Search for the cell housing the specified text and yield its (x, y) center coordinate. 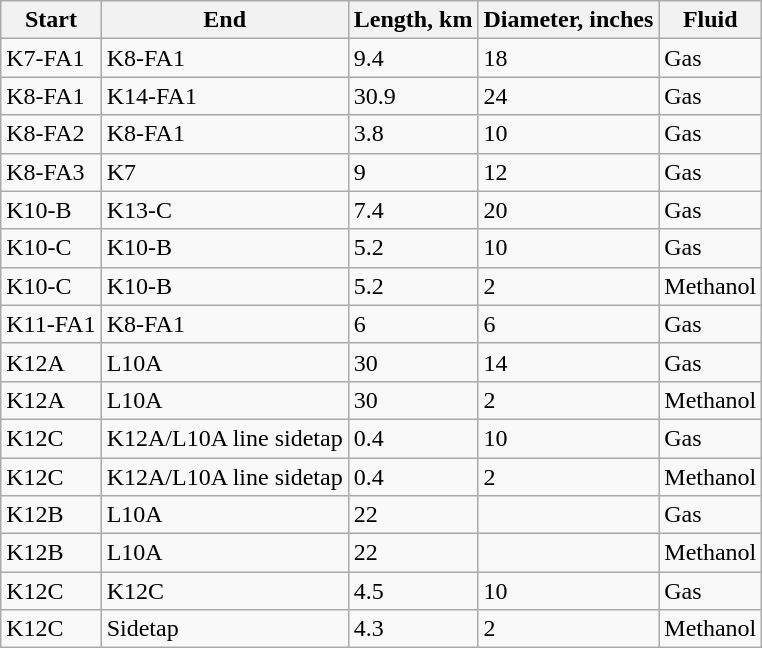
20 (568, 210)
30.9 (413, 96)
Start (51, 20)
3.8 (413, 134)
K8-FA3 (51, 172)
K14-FA1 (224, 96)
9.4 (413, 58)
End (224, 20)
Length, km (413, 20)
Diameter, inches (568, 20)
12 (568, 172)
K13-C (224, 210)
4.3 (413, 629)
K11-FA1 (51, 324)
K7-FA1 (51, 58)
9 (413, 172)
24 (568, 96)
K8-FA2 (51, 134)
Fluid (710, 20)
4.5 (413, 591)
7.4 (413, 210)
14 (568, 362)
Sidetap (224, 629)
18 (568, 58)
K7 (224, 172)
